Return the (X, Y) coordinate for the center point of the cell that contains the specified text.  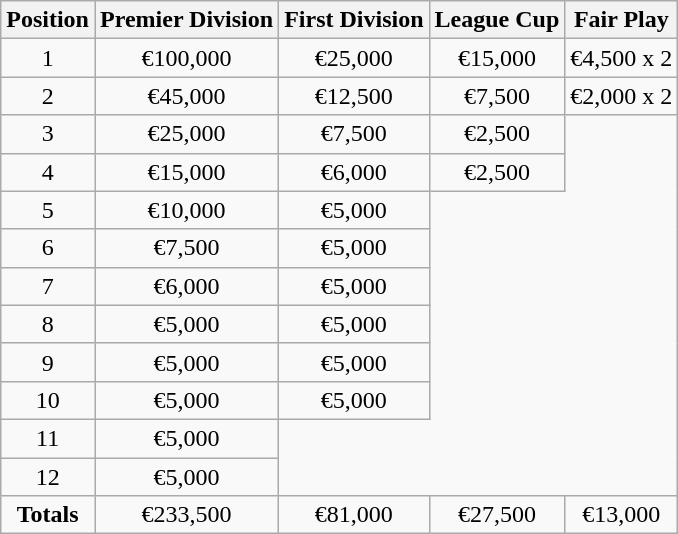
5 (48, 210)
€13,000 (622, 515)
€10,000 (186, 210)
Fair Play (622, 20)
8 (48, 324)
9 (48, 362)
League Cup (497, 20)
7 (48, 286)
1 (48, 58)
10 (48, 400)
11 (48, 438)
€81,000 (354, 515)
12 (48, 477)
4 (48, 172)
€100,000 (186, 58)
Totals (48, 515)
€45,000 (186, 96)
Position (48, 20)
€4,500 x 2 (622, 58)
2 (48, 96)
€233,500 (186, 515)
First Division (354, 20)
Premier Division (186, 20)
€2,000 x 2 (622, 96)
6 (48, 248)
€27,500 (497, 515)
€12,500 (354, 96)
3 (48, 134)
